Locate the cell with the specified text and output its (x, y) center coordinate. 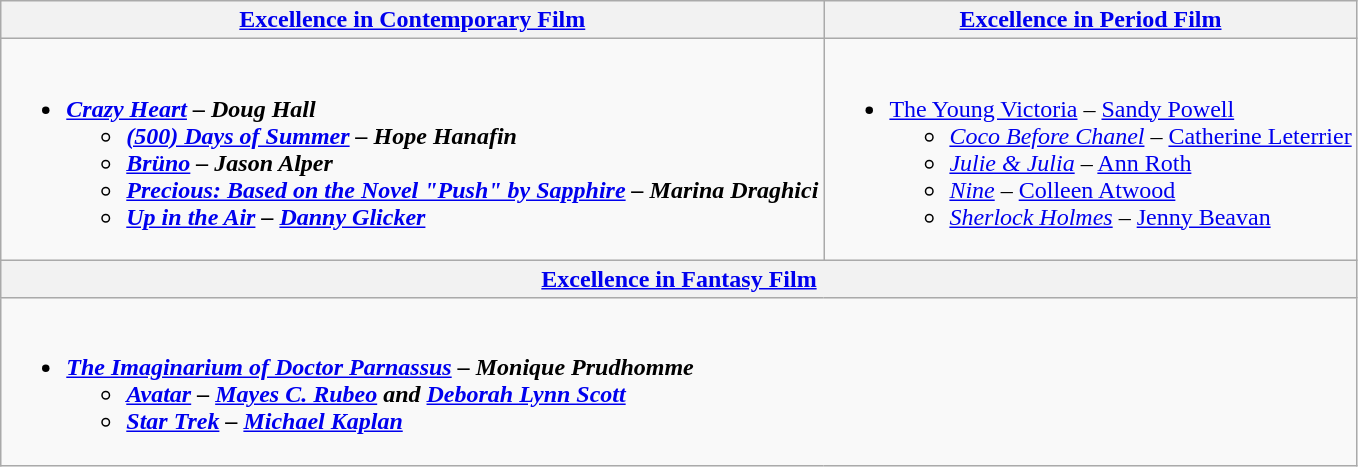
Excellence in Contemporary Film (412, 20)
Excellence in Fantasy Film (679, 279)
The Imaginarium of Doctor Parnassus – Monique PrudhommeAvatar – Mayes C. Rubeo and Deborah Lynn ScottStar Trek – Michael Kaplan (679, 382)
Excellence in Period Film (1090, 20)
The Young Victoria – Sandy PowellCoco Before Chanel – Catherine LeterrierJulie & Julia – Ann RothNine – Colleen AtwoodSherlock Holmes – Jenny Beavan (1090, 150)
